Capture the cell that displays the provided text and extract its (X, Y) central coordinate. 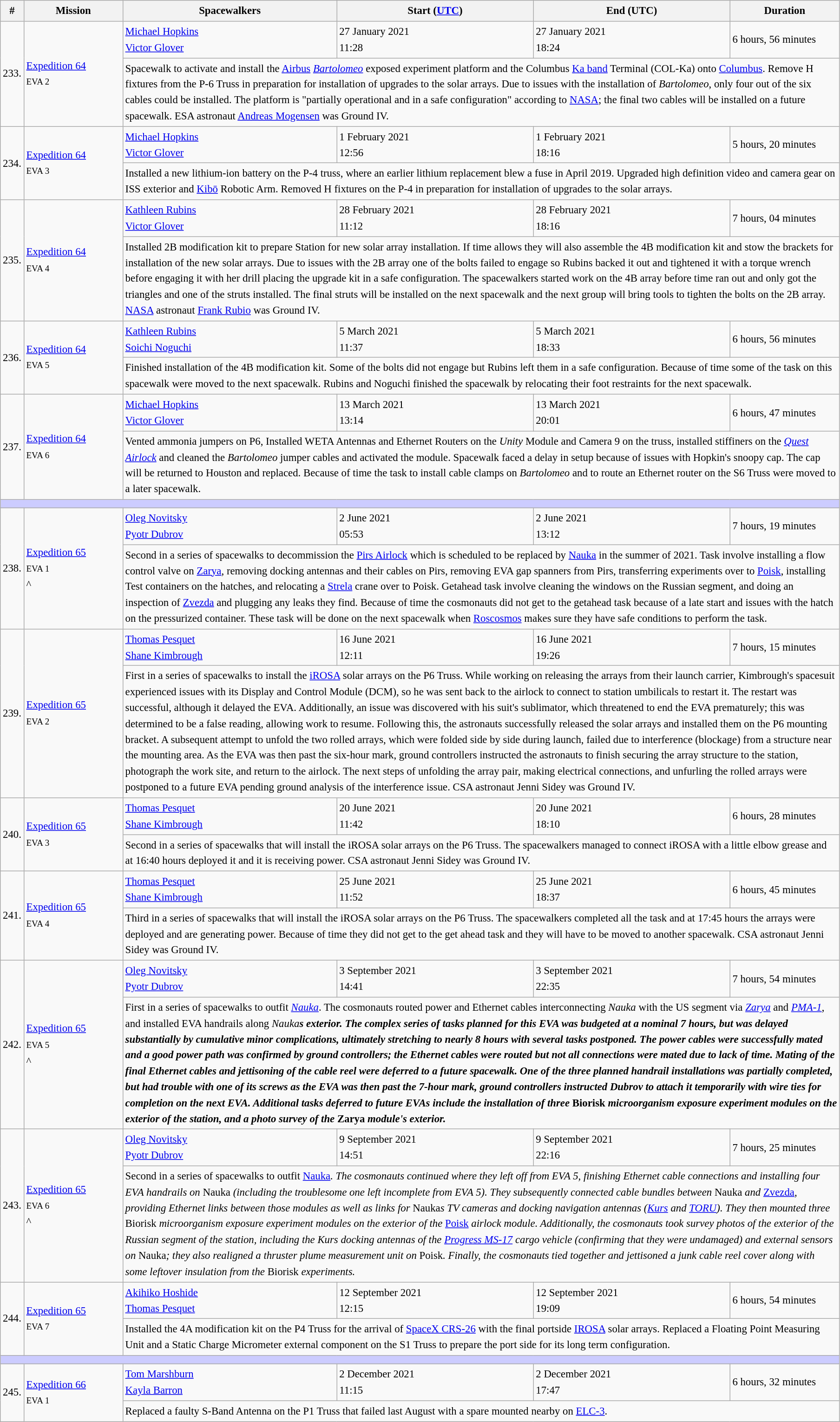
5 March 202118:33 (632, 339)
Expedition 65EVA 3 (73, 835)
27 January 202111:28 (435, 40)
# (12, 11)
16 June 202112:11 (435, 648)
6 hours, 54 minutes (785, 1300)
28 February 202111:12 (435, 218)
Replaced a faulty S-Band Antenna on the P1 Truss that failed last August with a spare mounted nearby on ELC-3. (481, 1411)
2 June 202113:12 (632, 526)
Expedition 65EVA 2 (73, 714)
Duration (785, 11)
237. (12, 447)
Expedition 64EVA 4 (73, 260)
243. (12, 1205)
Expedition 65EVA 4 (73, 916)
Tom Marshburn Kayla Barron (230, 1382)
235. (12, 260)
25 June 202118:37 (632, 889)
5 March 202111:37 (435, 339)
Kathleen Rubins Victor Glover (230, 218)
233. (12, 74)
240. (12, 835)
236. (12, 358)
Expedition 64EVA 3 (73, 163)
7 hours, 04 minutes (785, 218)
Expedition 65EVA 1^ (73, 569)
2 December 202111:15 (435, 1382)
7 hours, 25 minutes (785, 1148)
244. (12, 1319)
End (UTC) (632, 11)
2 December 202117:47 (632, 1382)
12 September 202119:09 (632, 1300)
27 January 202118:24 (632, 40)
Expedition 65EVA 6^ (73, 1205)
239. (12, 714)
7 hours, 54 minutes (785, 979)
2 June 202105:53 (435, 526)
238. (12, 569)
Mission (73, 11)
20 June 202111:42 (435, 816)
Kathleen Rubins Soichi Noguchi (230, 339)
28 February 202118:16 (632, 218)
6 hours, 32 minutes (785, 1382)
242. (12, 1045)
6 hours, 47 minutes (785, 413)
13 March 202113:14 (435, 413)
Spacewalkers (230, 11)
9 September 202114:51 (435, 1148)
3 September 202122:35 (632, 979)
13 March 202120:01 (632, 413)
Expedition 65EVA 7 (73, 1319)
245. (12, 1393)
Expedition 65EVA 5^ (73, 1045)
Expedition 64EVA 2 (73, 74)
5 hours, 20 minutes (785, 145)
25 June 202111:52 (435, 889)
12 September 202112:15 (435, 1300)
Akihiko Hoshide Thomas Pesquet (230, 1300)
Expedition 64EVA 5 (73, 358)
16 June 202119:26 (632, 648)
6 hours, 45 minutes (785, 889)
241. (12, 916)
20 June 202118:10 (632, 816)
1 February 202118:16 (632, 145)
1 February 202112:56 (435, 145)
7 hours, 15 minutes (785, 648)
234. (12, 163)
6 hours, 28 minutes (785, 816)
Expedition 66EVA 1 (73, 1393)
Expedition 64EVA 6 (73, 447)
Start (UTC) (435, 11)
9 September 202122:16 (632, 1148)
3 September 202114:41 (435, 979)
7 hours, 19 minutes (785, 526)
